Search for the cell housing the specified text and yield its (X, Y) center coordinate. 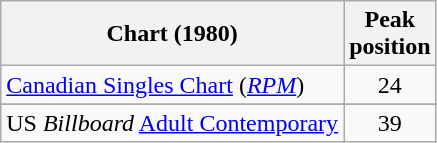
Canadian Singles Chart (RPM) (172, 85)
Chart (1980) (172, 34)
24 (390, 85)
Peakposition (390, 34)
US Billboard Adult Contemporary (172, 123)
39 (390, 123)
